Output the (x, y) coordinate of the center of the cell containing the given text.  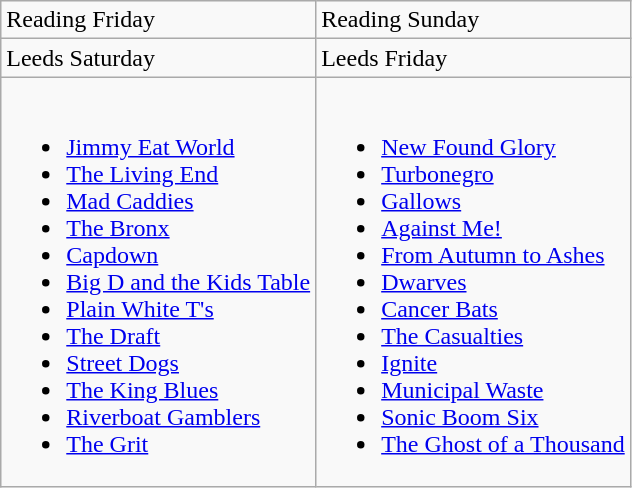
Reading Friday (158, 20)
Leeds Saturday (158, 58)
Leeds Friday (474, 58)
Reading Sunday (474, 20)
